From the cell containing the given text, extract its center point as (x, y) coordinate. 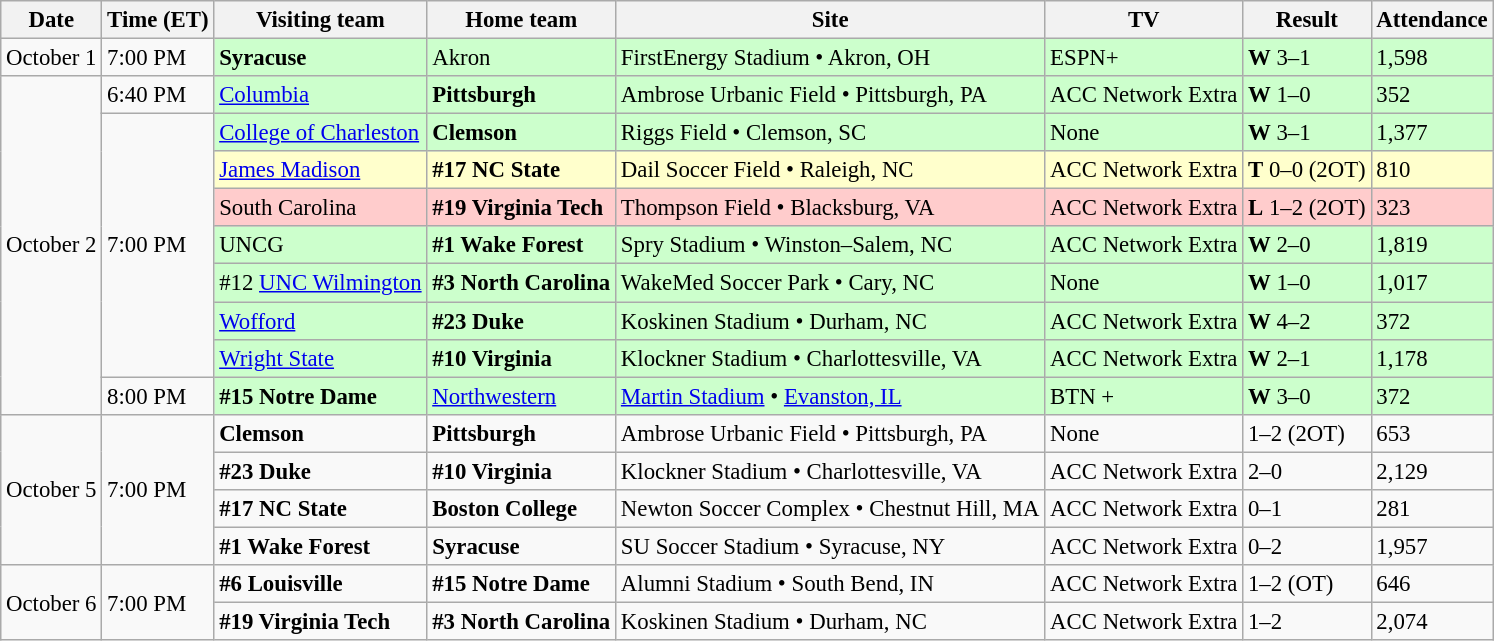
Wright State (320, 358)
SU Soccer Stadium • Syracuse, NY (830, 546)
October 6 (52, 602)
TV (1144, 20)
Result (1307, 20)
South Carolina (320, 208)
1,017 (1432, 283)
#12 UNC Wilmington (320, 283)
646 (1432, 584)
Attendance (1432, 20)
Thompson Field • Blacksburg, VA (830, 208)
653 (1432, 433)
2,074 (1432, 621)
College of Charleston (320, 133)
FirstEnergy Stadium • Akron, OH (830, 58)
Columbia (320, 95)
W 2–1 (1307, 358)
October 1 (52, 58)
Newton Soccer Complex • Chestnut Hill, MA (830, 509)
8:00 PM (158, 396)
2,129 (1432, 471)
Spry Stadium • Winston–Salem, NC (830, 245)
#6 Louisville (320, 584)
1–2 (1307, 621)
ESPN+ (1144, 58)
WakeMed Soccer Park • Cary, NC (830, 283)
Boston College (522, 509)
October 5 (52, 489)
1–2 (OT) (1307, 584)
Alumni Stadium • South Bend, IN (830, 584)
1,819 (1432, 245)
October 2 (52, 245)
Martin Stadium • Evanston, IL (830, 396)
Northwestern (522, 396)
2–0 (1307, 471)
James Madison (320, 170)
1,598 (1432, 58)
6:40 PM (158, 95)
Wofford (320, 321)
BTN + (1144, 396)
1–2 (2OT) (1307, 433)
0–1 (1307, 509)
W 3–0 (1307, 396)
1,178 (1432, 358)
Home team (522, 20)
Visiting team (320, 20)
0–2 (1307, 546)
T 0–0 (2OT) (1307, 170)
Dail Soccer Field • Raleigh, NC (830, 170)
810 (1432, 170)
Site (830, 20)
Date (52, 20)
Riggs Field • Clemson, SC (830, 133)
W 4–2 (1307, 321)
281 (1432, 509)
W 2–0 (1307, 245)
Time (ET) (158, 20)
352 (1432, 95)
1,377 (1432, 133)
323 (1432, 208)
1,957 (1432, 546)
L 1–2 (2OT) (1307, 208)
Akron (522, 58)
UNCG (320, 245)
